Identify which cell holds the provided text, then report its [x, y] central coordinate. 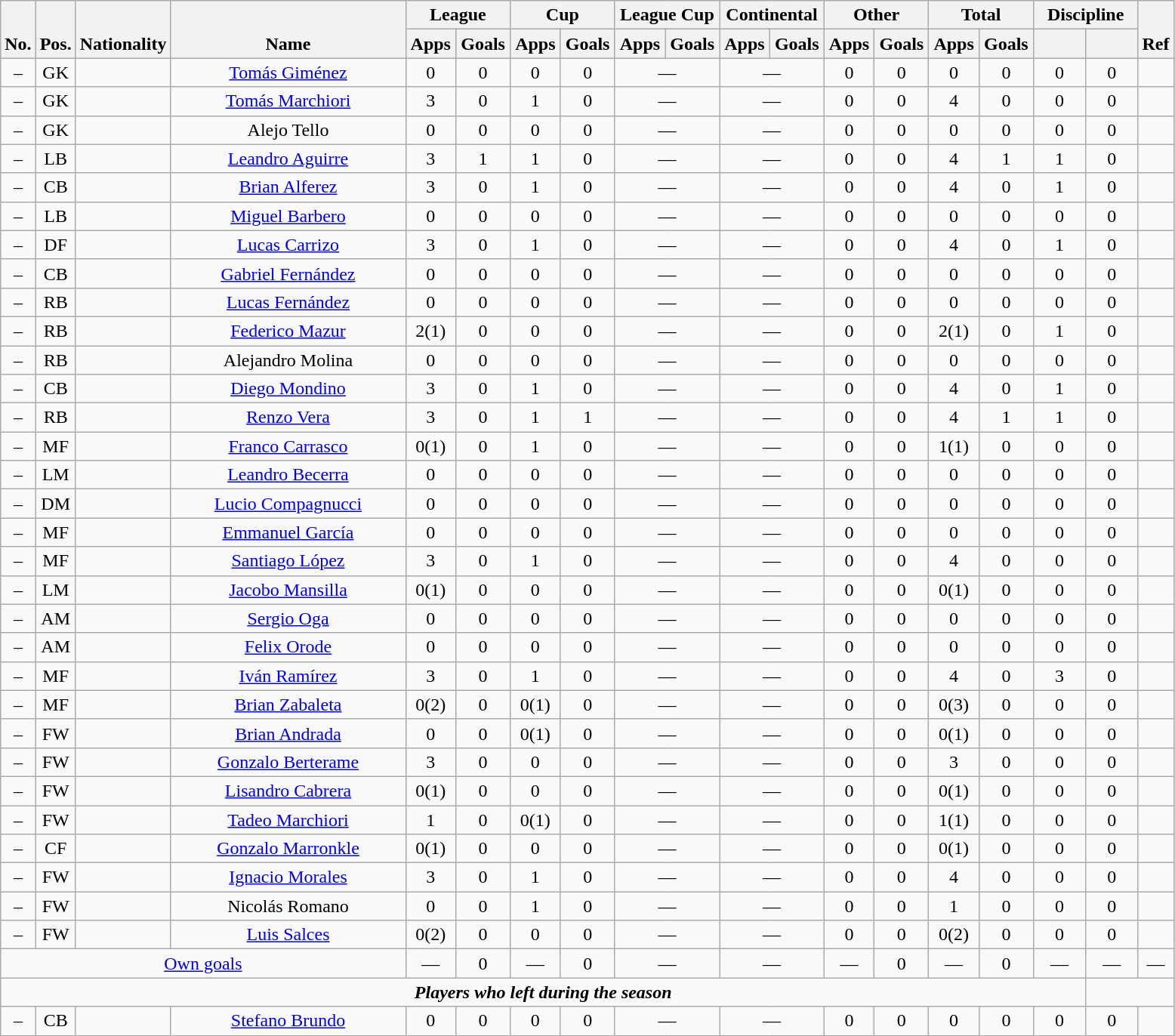
Brian Alferez [288, 187]
Emmanuel García [288, 532]
Discipline [1086, 15]
CF [56, 849]
Renzo Vera [288, 418]
Cup [563, 15]
Stefano Brundo [288, 1021]
Luis Salces [288, 935]
0(3) [954, 705]
Nationality [123, 29]
Total [982, 15]
Pos. [56, 29]
Sergio Oga [288, 618]
Tomás Giménez [288, 72]
Diego Mondino [288, 389]
Lucas Carrizo [288, 245]
DM [56, 504]
Other [876, 15]
Brian Zabaleta [288, 705]
League Cup [668, 15]
Jacobo Mansilla [288, 590]
Gabriel Fernández [288, 273]
Brian Andrada [288, 733]
Own goals [203, 964]
Nicolás Romano [288, 906]
Alejandro Molina [288, 360]
Federico Mazur [288, 331]
No. [18, 29]
Leandro Aguirre [288, 159]
League [458, 15]
Iván Ramírez [288, 676]
Name [288, 29]
Tomás Marchiori [288, 101]
DF [56, 245]
Felix Orode [288, 647]
Players who left during the season [544, 992]
Lisandro Cabrera [288, 791]
Lucio Compagnucci [288, 504]
Santiago López [288, 561]
Gonzalo Berterame [288, 762]
Gonzalo Marronkle [288, 849]
Leandro Becerra [288, 475]
Tadeo Marchiori [288, 819]
Franco Carrasco [288, 446]
Lucas Fernández [288, 302]
Miguel Barbero [288, 216]
Continental [772, 15]
Ref [1155, 29]
Alejo Tello [288, 130]
Ignacio Morales [288, 877]
